Detect which cell encompasses the target text, then output its [X, Y] center coordinate. 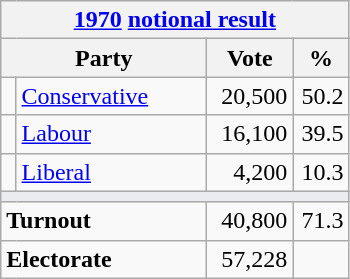
50.2 [321, 96]
10.3 [321, 172]
1970 notional result [175, 20]
Liberal [112, 172]
Party [104, 58]
Electorate [104, 259]
Turnout [104, 221]
39.5 [321, 134]
57,228 [250, 259]
71.3 [321, 221]
Labour [112, 134]
16,100 [250, 134]
Vote [250, 58]
Conservative [112, 96]
20,500 [250, 96]
% [321, 58]
4,200 [250, 172]
40,800 [250, 221]
